Determine the (x, y) coordinate at the center of the cell enclosing the given text.  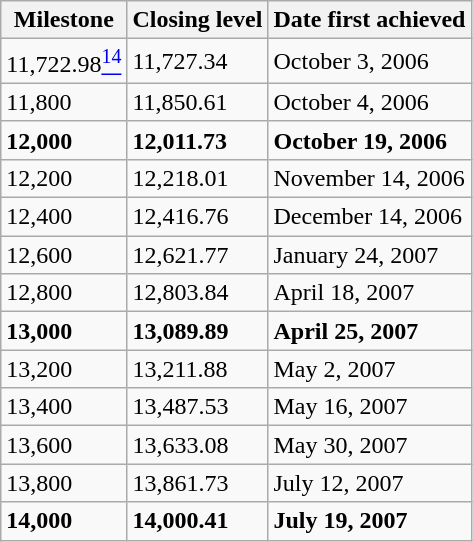
12,800 (64, 293)
14,000.41 (198, 521)
13,861.73 (198, 483)
14,000 (64, 521)
12,416.76 (198, 217)
Milestone (64, 20)
11,727.34 (198, 62)
13,633.08 (198, 445)
12,803.84 (198, 293)
November 14, 2006 (370, 178)
13,000 (64, 331)
13,211.88 (198, 369)
11,722.9814 (64, 62)
January 24, 2007 (370, 255)
Date first achieved (370, 20)
13,600 (64, 445)
Closing level (198, 20)
13,200 (64, 369)
12,200 (64, 178)
13,487.53 (198, 407)
October 3, 2006 (370, 62)
13,800 (64, 483)
May 16, 2007 (370, 407)
December 14, 2006 (370, 217)
11,800 (64, 102)
April 25, 2007 (370, 331)
July 12, 2007 (370, 483)
April 18, 2007 (370, 293)
13,400 (64, 407)
October 4, 2006 (370, 102)
12,218.01 (198, 178)
11,850.61 (198, 102)
13,089.89 (198, 331)
12,000 (64, 140)
May 2, 2007 (370, 369)
12,011.73 (198, 140)
July 19, 2007 (370, 521)
12,400 (64, 217)
May 30, 2007 (370, 445)
October 19, 2006 (370, 140)
12,600 (64, 255)
12,621.77 (198, 255)
